Identify which cell holds the provided text, then report its [x, y] central coordinate. 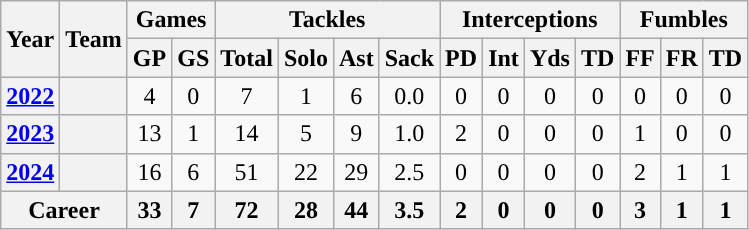
GS [194, 58]
3.5 [409, 210]
51 [247, 172]
13 [149, 134]
2022 [30, 96]
3 [640, 210]
5 [306, 134]
22 [306, 172]
Year [30, 39]
33 [149, 210]
0.0 [409, 96]
44 [356, 210]
Yds [550, 58]
4 [149, 96]
1.0 [409, 134]
Solo [306, 58]
9 [356, 134]
FR [682, 58]
PD [462, 58]
Int [504, 58]
Fumbles [684, 20]
2024 [30, 172]
Team [94, 39]
Career [64, 210]
Games [170, 20]
72 [247, 210]
16 [149, 172]
29 [356, 172]
Total [247, 58]
Interceptions [530, 20]
FF [640, 58]
Ast [356, 58]
GP [149, 58]
14 [247, 134]
Sack [409, 58]
Tackles [328, 20]
28 [306, 210]
2.5 [409, 172]
2023 [30, 134]
